For the text-containing cell, return its midpoint in [x, y] coordinate format. 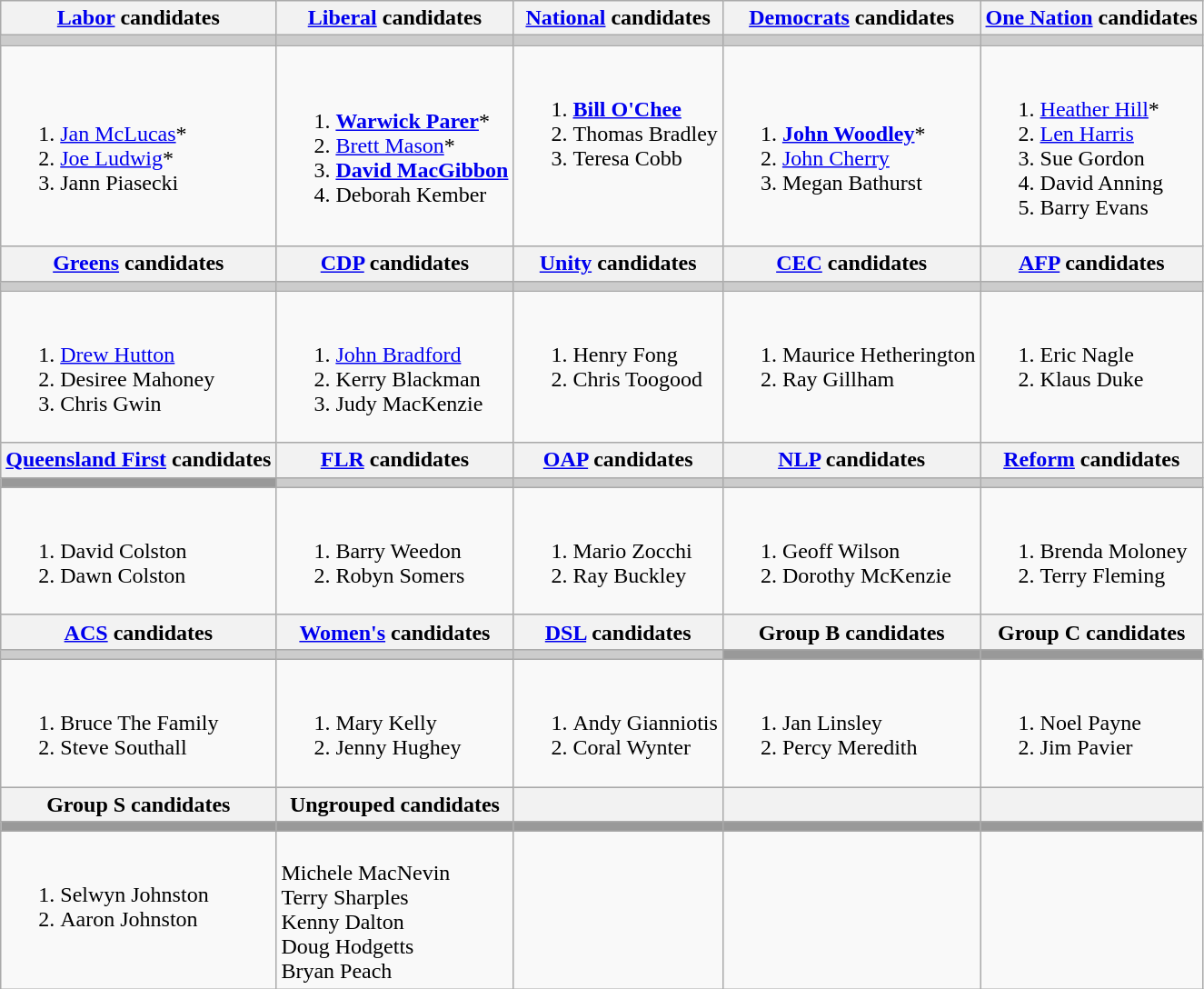
Jan LinsleyPercy Meredith [851, 723]
Unity candidates [618, 264]
John Woodley*John CherryMegan Bathurst [851, 145]
Mario ZocchiRay Buckley [618, 551]
Eric NagleKlaus Duke [1091, 367]
Michele MacNevin Terry Sharples Kenny Dalton Doug Hodgetts Bryan Peach [394, 911]
Henry FongChris Toogood [618, 367]
Mary KellyJenny Hughey [394, 723]
David ColstonDawn Colston [138, 551]
DSL candidates [618, 632]
Group B candidates [851, 632]
Noel PayneJim Pavier [1091, 723]
Barry WeedonRobyn Somers [394, 551]
Group C candidates [1091, 632]
NLP candidates [851, 460]
Queensland First candidates [138, 460]
CEC candidates [851, 264]
Brenda MoloneyTerry Fleming [1091, 551]
Drew HuttonDesiree MahoneyChris Gwin [138, 367]
OAP candidates [618, 460]
Selwyn JohnstonAaron Johnston [138, 911]
Warwick Parer*Brett Mason*David MacGibbonDeborah Kember [394, 145]
Geoff WilsonDorothy McKenzie [851, 551]
AFP candidates [1091, 264]
Greens candidates [138, 264]
Heather Hill*Len HarrisSue GordonDavid AnningBarry Evans [1091, 145]
Maurice HetheringtonRay Gillham [851, 367]
One Nation candidates [1091, 18]
Liberal candidates [394, 18]
Andy GianniotisCoral Wynter [618, 723]
National candidates [618, 18]
Labor candidates [138, 18]
Democrats candidates [851, 18]
Bill O'CheeThomas BradleyTeresa Cobb [618, 145]
Jan McLucas*Joe Ludwig*Jann Piasecki [138, 145]
Women's candidates [394, 632]
CDP candidates [394, 264]
Bruce The FamilySteve Southall [138, 723]
John BradfordKerry BlackmanJudy MacKenzie [394, 367]
Reform candidates [1091, 460]
ACS candidates [138, 632]
Group S candidates [138, 804]
Ungrouped candidates [394, 804]
FLR candidates [394, 460]
